Output the [X, Y] coordinate of the center of the cell containing the given text.  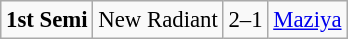
Maziya [308, 20]
1st Semi [47, 20]
New Radiant [158, 20]
2–1 [246, 20]
